Return the (x, y) coordinate for the center point of the cell that contains the specified text.  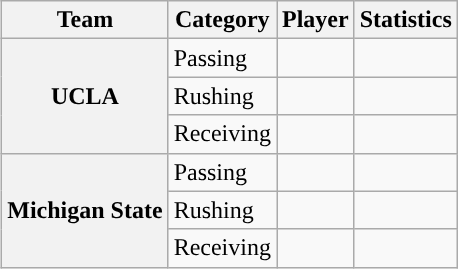
Player (315, 20)
Team (85, 20)
UCLA (85, 96)
Statistics (406, 20)
Michigan State (85, 210)
Category (222, 20)
